Provide the [x, y] coordinate of the cell's center where the given text is located.  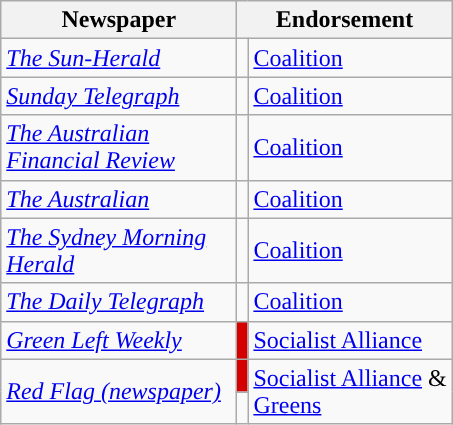
Green Left Weekly [119, 340]
Socialist Alliance [350, 340]
Sunday Telegraph [119, 96]
Socialist Alliance &Greens [350, 392]
The Sun-Herald [119, 58]
The Australian Financial Review [119, 148]
The Sydney Morning Herald [119, 250]
The Australian [119, 199]
Red Flag (newspaper) [119, 392]
Endorsement [344, 20]
Newspaper [119, 20]
The Daily Telegraph [119, 302]
